Identify which cell holds the provided text, then report its (X, Y) central coordinate. 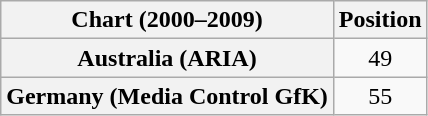
Australia (ARIA) (168, 58)
49 (380, 58)
55 (380, 96)
Chart (2000–2009) (168, 20)
Germany (Media Control GfK) (168, 96)
Position (380, 20)
